From the cell containing the given text, extract its center point as [x, y] coordinate. 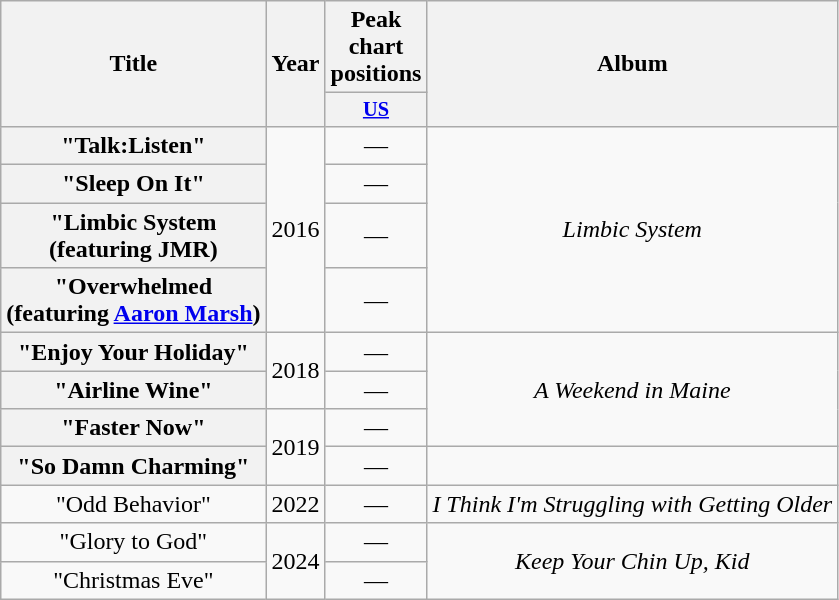
"Christmas Eve" [134, 580]
I Think I'm Struggling with Getting Older [632, 504]
2024 [296, 561]
"Odd Behavior" [134, 504]
2022 [296, 504]
US [376, 110]
"So Damn Charming" [134, 466]
2016 [296, 229]
"Sleep On It" [134, 184]
2018 [296, 371]
"Limbic System(featuring JMR) [134, 236]
Peak chart positions [376, 47]
Title [134, 64]
"Talk:Listen" [134, 145]
Keep Your Chin Up, Kid [632, 561]
Album [632, 64]
2019 [296, 447]
"Enjoy Your Holiday" [134, 352]
"Airline Wine" [134, 390]
Year [296, 64]
"Overwhelmed(featuring Aaron Marsh) [134, 300]
"Faster Now" [134, 428]
A Weekend in Maine [632, 390]
Limbic System [632, 229]
"Glory to God" [134, 542]
